Extract the [X, Y] coordinate from the center of the cell holding the provided text.  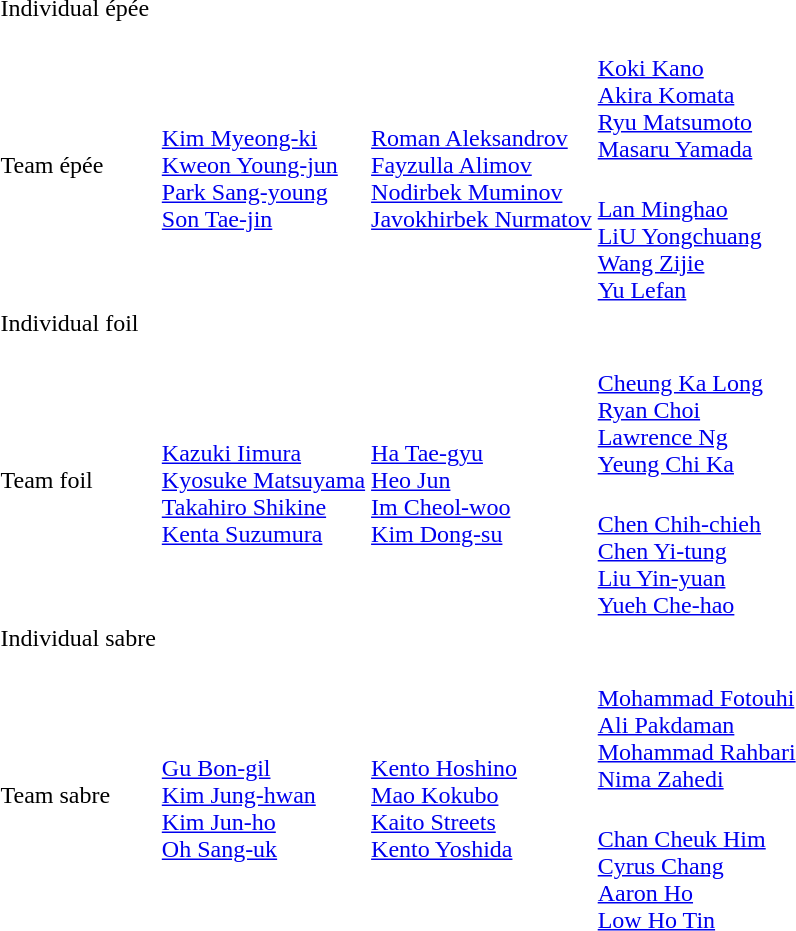
Roman AleksandrovFayzulla AlimovNodirbek MuminovJavokhirbek Nurmatov [482, 166]
Kim Myeong-kiKweon Young-junPark Sang-youngSon Tae-jin [263, 166]
Ha Tae-gyuHeo JunIm Cheol-wooKim Dong-su [482, 480]
Kazuki IimuraKyosuke MatsuyamaTakahiro ShikineKenta Suzumura [263, 480]
